For the text-containing cell, return its midpoint in (X, Y) coordinate format. 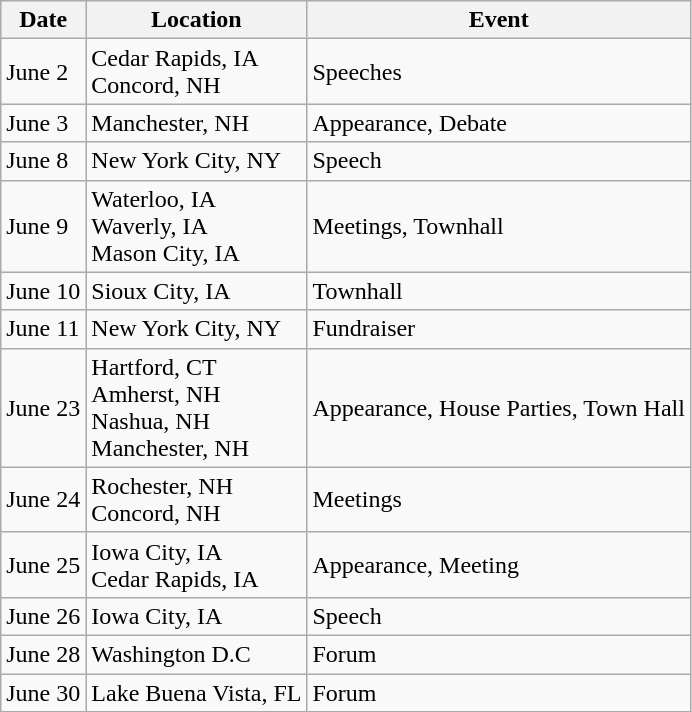
June 25 (44, 564)
Date (44, 20)
June 3 (44, 123)
Cedar Rapids, IA Concord, NH (196, 72)
June 28 (44, 654)
Hartford, CT Amherst, NH Nashua, NH Manchester, NH (196, 408)
Waterloo, IA Waverly, IA Mason City, IA (196, 226)
Speeches (499, 72)
June 11 (44, 329)
June 10 (44, 291)
Appearance, House Parties, Town Hall (499, 408)
Meetings, Townhall (499, 226)
Event (499, 20)
Washington D.C (196, 654)
June 30 (44, 693)
Sioux City, IA (196, 291)
Rochester, NH Concord, NH (196, 500)
Fundraiser (499, 329)
June 26 (44, 616)
Location (196, 20)
Appearance, Meeting (499, 564)
Appearance, Debate (499, 123)
June 2 (44, 72)
Iowa City, IA Cedar Rapids, IA (196, 564)
Meetings (499, 500)
June 23 (44, 408)
June 9 (44, 226)
Manchester, NH (196, 123)
Lake Buena Vista, FL (196, 693)
June 24 (44, 500)
June 8 (44, 161)
Iowa City, IA (196, 616)
Townhall (499, 291)
